For the text-containing cell, return its midpoint in (x, y) coordinate format. 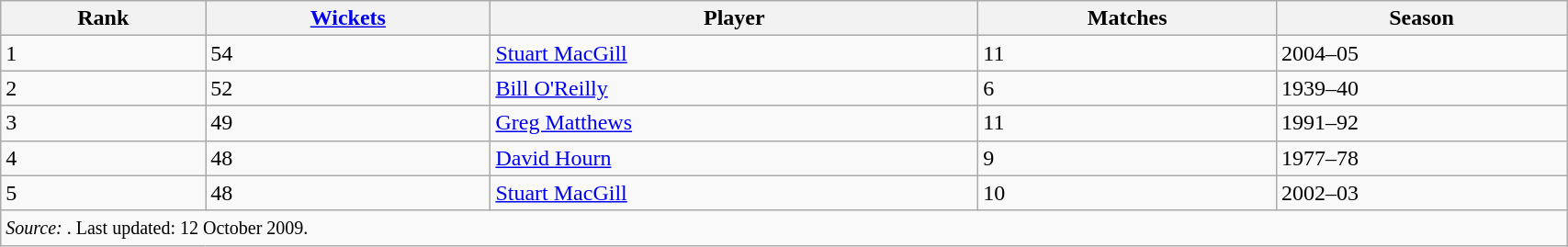
2002–03 (1422, 193)
David Hourn (735, 158)
1 (103, 53)
Bill O'Reilly (735, 88)
49 (348, 123)
5 (103, 193)
6 (1128, 88)
52 (348, 88)
3 (103, 123)
Source: . Last updated: 12 October 2009. (784, 228)
1977–78 (1422, 158)
1939–40 (1422, 88)
1991–92 (1422, 123)
2 (103, 88)
Season (1422, 18)
Rank (103, 18)
Matches (1128, 18)
Wickets (348, 18)
54 (348, 53)
Greg Matthews (735, 123)
9 (1128, 158)
4 (103, 158)
2004–05 (1422, 53)
10 (1128, 193)
Player (735, 18)
